Identify which cell holds the provided text, then report its (X, Y) central coordinate. 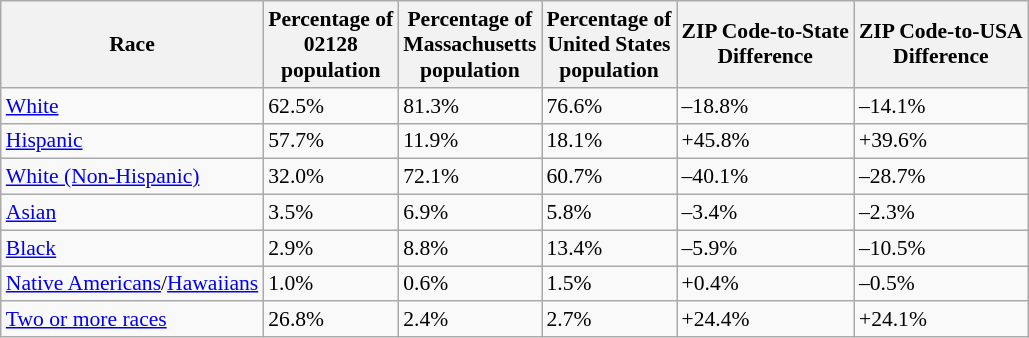
Percentage ofUnited Statespopulation (610, 44)
–18.8% (764, 106)
White (Non-Hispanic) (132, 177)
Native Americans/Hawaiians (132, 284)
81.3% (470, 106)
6.9% (470, 213)
0.6% (470, 284)
1.0% (330, 284)
72.1% (470, 177)
3.5% (330, 213)
Percentage ofMassachusettspopulation (470, 44)
18.1% (610, 141)
+0.4% (764, 284)
32.0% (330, 177)
Black (132, 248)
–14.1% (941, 106)
–3.4% (764, 213)
Asian (132, 213)
Two or more races (132, 320)
ZIP Code-to-USADifference (941, 44)
–40.1% (764, 177)
1.5% (610, 284)
8.8% (470, 248)
–10.5% (941, 248)
2.4% (470, 320)
76.6% (610, 106)
+24.4% (764, 320)
2.7% (610, 320)
Race (132, 44)
13.4% (610, 248)
26.8% (330, 320)
57.7% (330, 141)
ZIP Code-to-StateDifference (764, 44)
+45.8% (764, 141)
–5.9% (764, 248)
+24.1% (941, 320)
60.7% (610, 177)
Percentage of 02128population (330, 44)
–28.7% (941, 177)
62.5% (330, 106)
11.9% (470, 141)
Hispanic (132, 141)
5.8% (610, 213)
+39.6% (941, 141)
–0.5% (941, 284)
2.9% (330, 248)
White (132, 106)
–2.3% (941, 213)
